Extract the [X, Y] coordinate from the center of the cell holding the provided text.  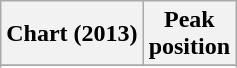
Peakposition [189, 34]
Chart (2013) [72, 34]
